For the text-containing cell, return its midpoint in [X, Y] coordinate format. 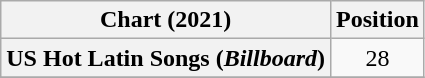
US Hot Latin Songs (Billboard) [166, 58]
28 [378, 58]
Chart (2021) [166, 20]
Position [378, 20]
